From the cell containing the given text, extract its center point as (x, y) coordinate. 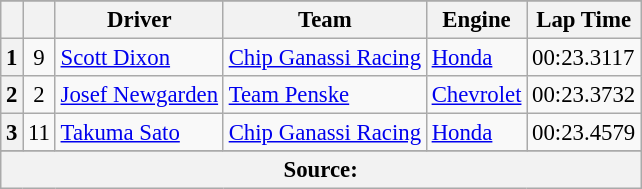
Takuma Sato (139, 133)
9 (40, 58)
1 (12, 58)
11 (40, 133)
Team (324, 20)
Scott Dixon (139, 58)
3 (12, 133)
Lap Time (584, 20)
Driver (139, 20)
Source: (321, 170)
Josef Newgarden (139, 95)
Engine (476, 20)
00:23.4579 (584, 133)
00:23.3732 (584, 95)
Chevrolet (476, 95)
00:23.3117 (584, 58)
Team Penske (324, 95)
